Provide the (x, y) coordinate of the cell's center where the given text is located.  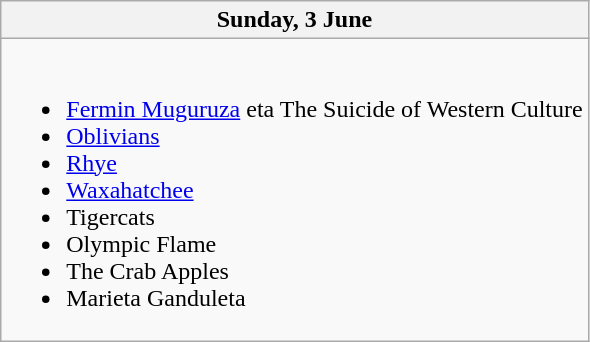
Fermin Muguruza eta The Suicide of Western CultureObliviansRhyeWaxahatcheeTigercatsOlympic FlameThe Crab ApplesMarieta Ganduleta (294, 190)
Sunday, 3 June (294, 20)
